Scan for the cell matching the given text and deliver its [X, Y] coordinate at center. 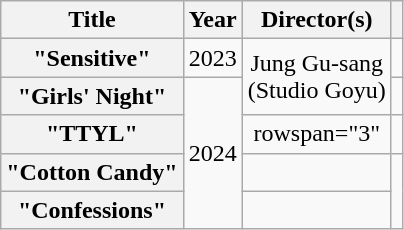
Director(s) [316, 20]
Title [92, 20]
"Cotton Candy" [92, 172]
2024 [212, 153]
Year [212, 20]
rowspan="3" [316, 134]
"Sensitive" [92, 58]
Jung Gu-sang(Studio Goyu) [316, 77]
"TTYL" [92, 134]
2023 [212, 58]
"Confessions" [92, 210]
"Girls' Night" [92, 96]
